Extract the (X, Y) coordinate from the center of the cell holding the provided text.  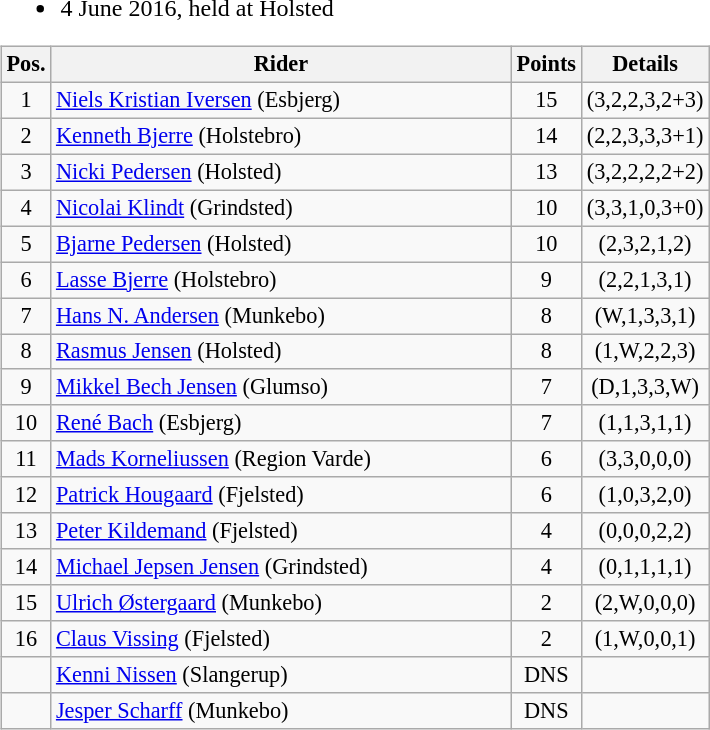
(3,2,2,2,2+2) (646, 172)
(3,2,2,3,2+3) (646, 100)
(3,3,0,0,0) (646, 459)
Pos. (26, 64)
(0,0,0,2,2) (646, 531)
3 (26, 172)
(1,W,2,2,3) (646, 352)
(0,1,1,1,1) (646, 567)
12 (26, 495)
(1,W,0,0,1) (646, 639)
Rider (281, 64)
Patrick Hougaard (Fjelsted) (281, 495)
(D,1,3,3,W) (646, 387)
Mads Korneliussen (Region Varde) (281, 459)
(2,W,0,0,0) (646, 603)
Bjarne Pedersen (Holsted) (281, 244)
Hans N. Andersen (Munkebo) (281, 316)
1 (26, 100)
Mikkel Bech Jensen (Glumso) (281, 387)
Lasse Bjerre (Holstebro) (281, 280)
11 (26, 459)
16 (26, 639)
Niels Kristian Iversen (Esbjerg) (281, 100)
Rasmus Jensen (Holsted) (281, 352)
(W,1,3,3,1) (646, 316)
Points (546, 64)
Michael Jepsen Jensen (Grindsted) (281, 567)
(2,3,2,1,2) (646, 244)
Nicolai Klindt (Grindsted) (281, 208)
Kenneth Bjerre (Holstebro) (281, 136)
Ulrich Østergaard (Munkebo) (281, 603)
(2,2,1,3,1) (646, 280)
(3,3,1,0,3+0) (646, 208)
5 (26, 244)
Kenni Nissen (Slangerup) (281, 675)
(1,1,3,1,1) (646, 423)
(2,2,3,3,3+1) (646, 136)
Details (646, 64)
Claus Vissing (Fjelsted) (281, 639)
Nicki Pedersen (Holsted) (281, 172)
Peter Kildemand (Fjelsted) (281, 531)
(1,0,3,2,0) (646, 495)
Jesper Scharff (Munkebo) (281, 711)
René Bach (Esbjerg) (281, 423)
